Determine the (x, y) coordinate at the center of the cell enclosing the given text.  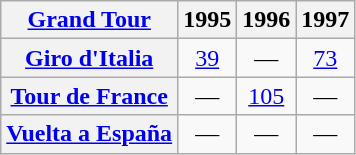
1995 (208, 20)
39 (208, 58)
Vuelta a España (90, 134)
1997 (326, 20)
73 (326, 58)
Grand Tour (90, 20)
Tour de France (90, 96)
Giro d'Italia (90, 58)
1996 (266, 20)
105 (266, 96)
